Locate the cell with the specified text and output its [X, Y] center coordinate. 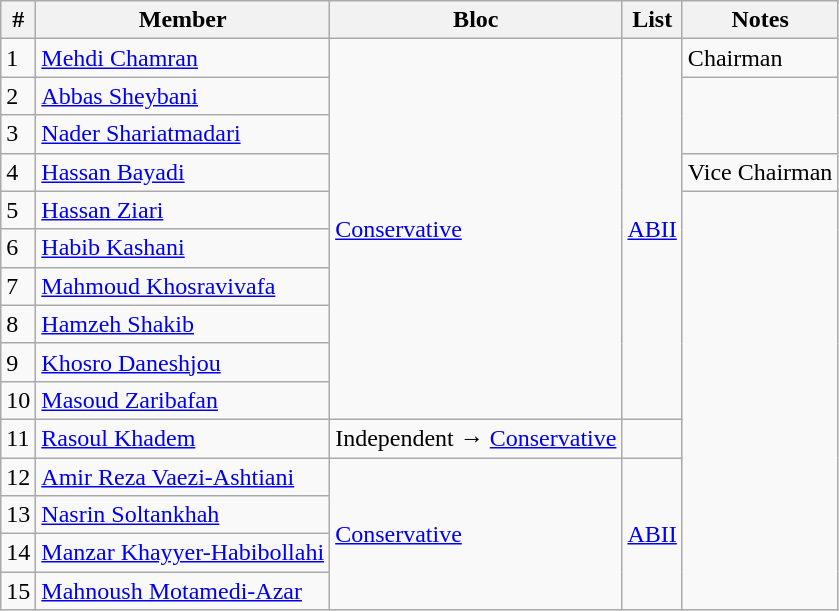
5 [18, 210]
Bloc [476, 20]
Nasrin Soltankhah [183, 515]
7 [18, 286]
14 [18, 553]
9 [18, 362]
4 [18, 172]
Rasoul Khadem [183, 438]
Abbas Sheybani [183, 96]
13 [18, 515]
List [652, 20]
Independent → Conservative [476, 438]
10 [18, 400]
8 [18, 324]
Hassan Ziari [183, 210]
6 [18, 248]
Masoud Zaribafan [183, 400]
# [18, 20]
Mahmoud Khosravivafa [183, 286]
Vice Chairman [760, 172]
3 [18, 134]
15 [18, 591]
Khosro Daneshjou [183, 362]
1 [18, 58]
12 [18, 477]
Nader Shariatmadari [183, 134]
Notes [760, 20]
Manzar Khayyer-Habibollahi [183, 553]
Mehdi Chamran [183, 58]
Member [183, 20]
Habib Kashani [183, 248]
Mahnoush Motamedi-Azar [183, 591]
2 [18, 96]
Hamzeh Shakib [183, 324]
Amir Reza Vaezi-Ashtiani [183, 477]
11 [18, 438]
Hassan Bayadi [183, 172]
Chairman [760, 58]
